Output the [X, Y] coordinate of the center of the cell containing the given text.  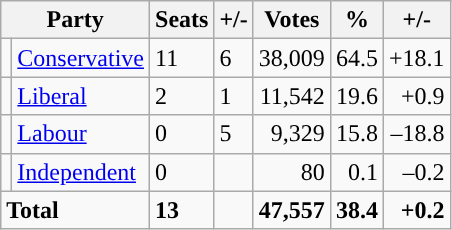
80 [292, 172]
Labour [81, 134]
–0.2 [416, 172]
% [356, 20]
5 [234, 134]
Party [76, 20]
19.6 [356, 96]
Independent [81, 172]
13 [182, 210]
38.4 [356, 210]
11 [182, 58]
Conservative [81, 58]
–18.8 [416, 134]
Liberal [81, 96]
+0.9 [416, 96]
11,542 [292, 96]
47,557 [292, 210]
38,009 [292, 58]
Votes [292, 20]
9,329 [292, 134]
2 [182, 96]
1 [234, 96]
15.8 [356, 134]
+0.2 [416, 210]
Seats [182, 20]
6 [234, 58]
+18.1 [416, 58]
0.1 [356, 172]
Total [76, 210]
64.5 [356, 58]
